For the text-containing cell, return its midpoint in (X, Y) coordinate format. 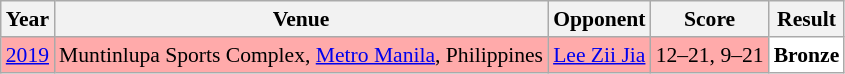
Bronze (807, 55)
2019 (28, 55)
Year (28, 19)
Muntinlupa Sports Complex, Metro Manila, Philippines (301, 55)
Result (807, 19)
Score (710, 19)
12–21, 9–21 (710, 55)
Lee Zii Jia (600, 55)
Venue (301, 19)
Opponent (600, 19)
